Scan for the cell matching the given text and deliver its [X, Y] coordinate at center. 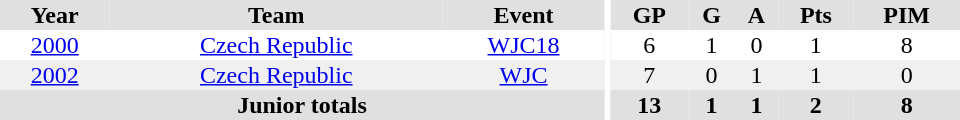
Pts [816, 15]
WJC [524, 75]
Year [54, 15]
PIM [906, 15]
7 [649, 75]
2 [816, 105]
Team [276, 15]
GP [649, 15]
2000 [54, 45]
Junior totals [302, 105]
WJC18 [524, 45]
2002 [54, 75]
13 [649, 105]
A [757, 15]
6 [649, 45]
G [711, 15]
Event [524, 15]
